Determine the (X, Y) coordinate at the center of the cell enclosing the given text.  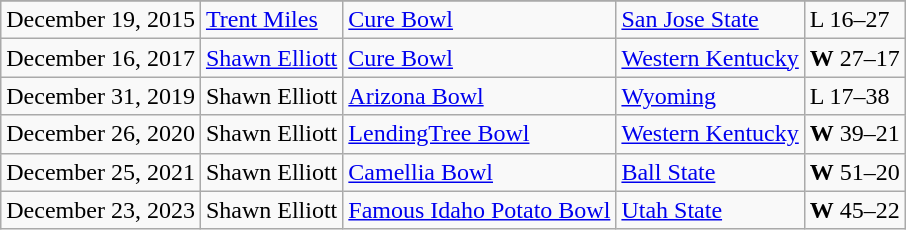
W 27–17 (854, 58)
W 45–22 (854, 210)
December 19, 2015 (101, 20)
W 39–21 (854, 134)
L 17–38 (854, 96)
Famous Idaho Potato Bowl (480, 210)
December 31, 2019 (101, 96)
Ball State (710, 172)
December 25, 2021 (101, 172)
December 23, 2023 (101, 210)
Camellia Bowl (480, 172)
Trent Miles (271, 20)
Arizona Bowl (480, 96)
Wyoming (710, 96)
L 16–27 (854, 20)
Utah State (710, 210)
W 51–20 (854, 172)
San Jose State (710, 20)
December 16, 2017 (101, 58)
LendingTree Bowl (480, 134)
December 26, 2020 (101, 134)
